Output the [X, Y] coordinate of the center of the cell containing the given text.  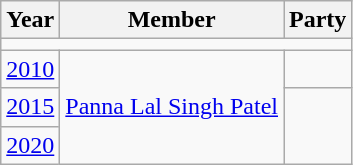
Panna Lal Singh Patel [172, 107]
2010 [30, 69]
2015 [30, 107]
Party [318, 20]
2020 [30, 145]
Member [172, 20]
Year [30, 20]
